For the text-containing cell, return its midpoint in (X, Y) coordinate format. 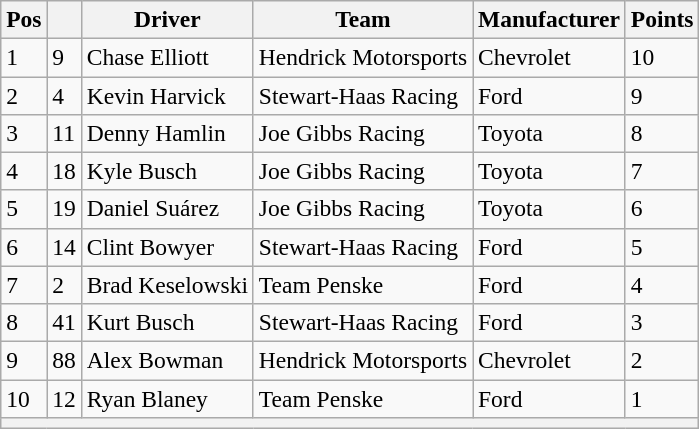
Team (362, 19)
Clint Bowyer (167, 247)
Kevin Harvick (167, 95)
14 (64, 247)
Manufacturer (550, 19)
Driver (167, 19)
88 (64, 360)
12 (64, 398)
Ryan Blaney (167, 398)
11 (64, 133)
41 (64, 322)
Kyle Busch (167, 171)
Alex Bowman (167, 360)
Daniel Suárez (167, 209)
Pos (24, 19)
Denny Hamlin (167, 133)
Chase Elliott (167, 57)
18 (64, 171)
Kurt Busch (167, 322)
19 (64, 209)
Brad Keselowski (167, 285)
Points (662, 19)
